Locate the cell with the specified text and output its (X, Y) center coordinate. 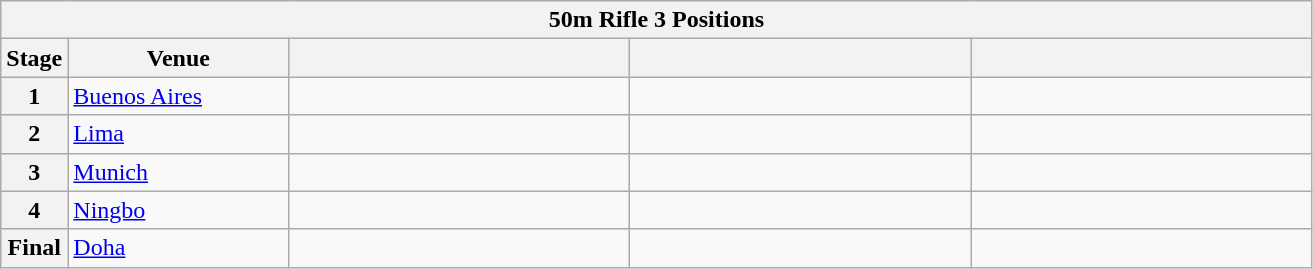
3 (34, 172)
50m Rifle 3 Positions (656, 20)
Munich (178, 172)
Stage (34, 58)
1 (34, 96)
4 (34, 210)
Venue (178, 58)
Final (34, 248)
Buenos Aires (178, 96)
2 (34, 134)
Ningbo (178, 210)
Doha (178, 248)
Lima (178, 134)
